Scan for the cell matching the given text and deliver its [X, Y] coordinate at center. 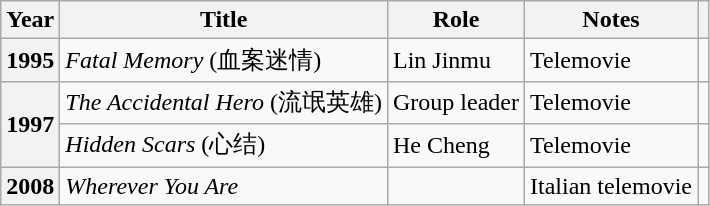
Year [30, 20]
Title [224, 20]
Group leader [456, 102]
He Cheng [456, 146]
Notes [612, 20]
Italian telemovie [612, 185]
1997 [30, 124]
The Accidental Hero (流氓英雄) [224, 102]
Wherever You Are [224, 185]
Lin Jinmu [456, 60]
1995 [30, 60]
Role [456, 20]
2008 [30, 185]
Hidden Scars (心结) [224, 146]
Fatal Memory (血案迷情) [224, 60]
